Provide the (x, y) coordinate of the cell's center where the given text is located.  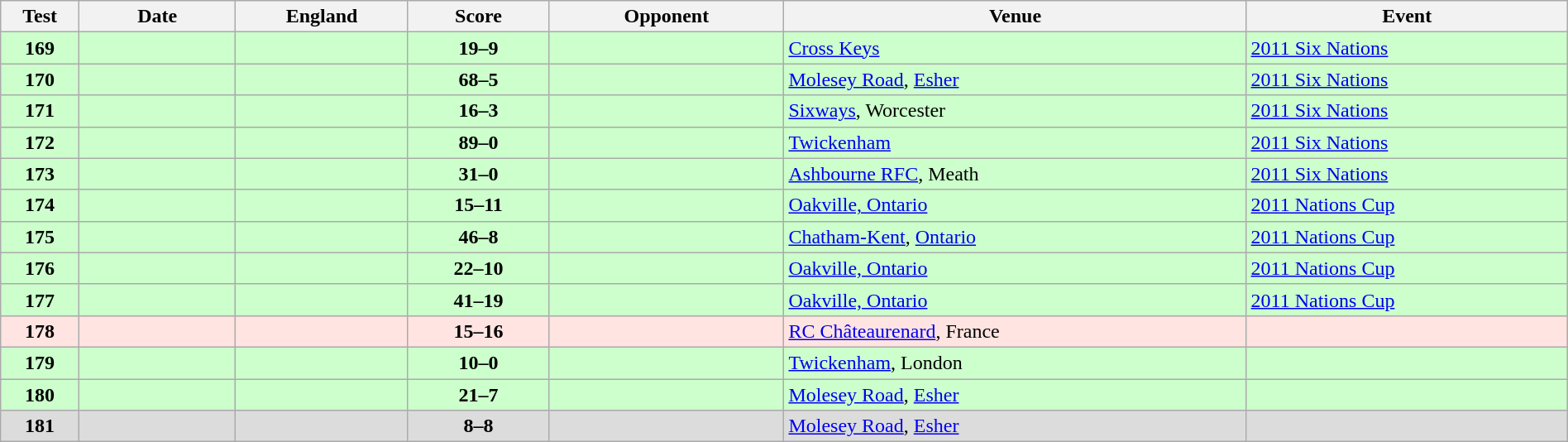
Cross Keys (1016, 48)
174 (40, 205)
175 (40, 237)
Ashbourne RFC, Meath (1016, 174)
15–16 (478, 331)
31–0 (478, 174)
England (322, 17)
46–8 (478, 237)
15–11 (478, 205)
Date (157, 17)
21–7 (478, 395)
171 (40, 111)
179 (40, 363)
89–0 (478, 142)
RC Châteaurenard, France (1016, 331)
178 (40, 331)
Venue (1016, 17)
Twickenham, London (1016, 363)
181 (40, 426)
Event (1407, 17)
68–5 (478, 79)
180 (40, 395)
Test (40, 17)
Chatham-Kent, Ontario (1016, 237)
176 (40, 268)
41–19 (478, 300)
8–8 (478, 426)
22–10 (478, 268)
Twickenham (1016, 142)
177 (40, 300)
16–3 (478, 111)
170 (40, 79)
172 (40, 142)
Sixways, Worcester (1016, 111)
Opponent (667, 17)
173 (40, 174)
169 (40, 48)
10–0 (478, 363)
Score (478, 17)
19–9 (478, 48)
